Scan for the cell matching the given text and deliver its (X, Y) coordinate at center. 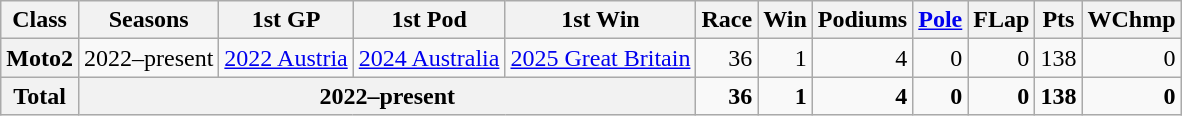
Pts (1058, 20)
Win (786, 20)
Podiums (862, 20)
Race (727, 20)
1st Pod (429, 20)
Class (40, 20)
2025 Great Britain (600, 58)
2022 Austria (286, 58)
1st GP (286, 20)
Pole (940, 20)
Seasons (148, 20)
Moto2 (40, 58)
FLap (1002, 20)
1st Win (600, 20)
Total (40, 96)
2024 Australia (429, 58)
WChmp (1132, 20)
